Pinpoint the cell where the given text exists, returning its (x, y) midpoint coordinate. 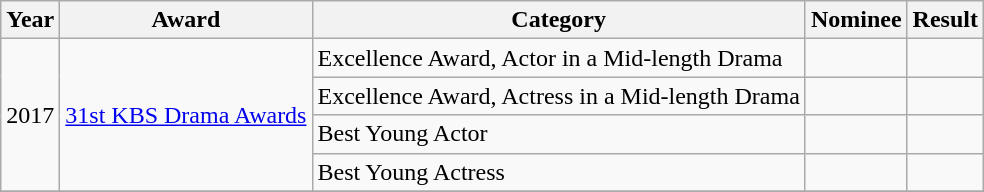
Best Young Actress (558, 172)
Excellence Award, Actor in a Mid-length Drama (558, 58)
Best Young Actor (558, 134)
Nominee (856, 20)
Excellence Award, Actress in a Mid-length Drama (558, 96)
31st KBS Drama Awards (186, 115)
Category (558, 20)
Result (945, 20)
2017 (30, 115)
Year (30, 20)
Award (186, 20)
